Return the (X, Y) coordinate for the center point of the cell that contains the specified text.  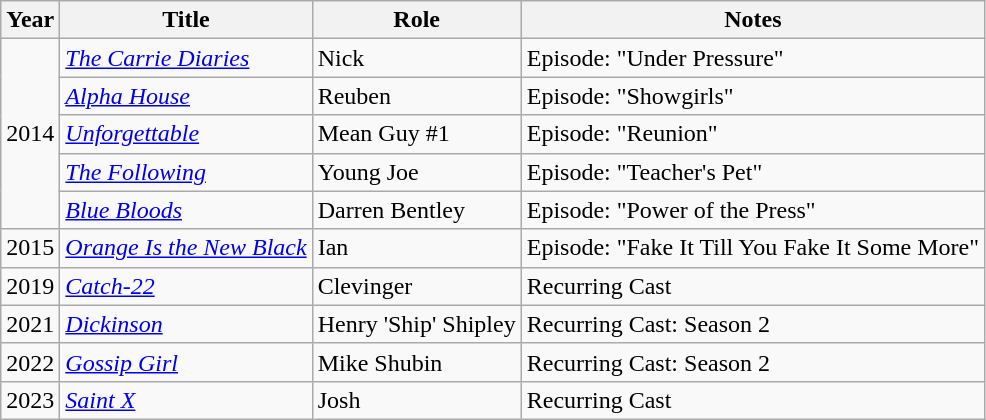
Darren Bentley (416, 210)
Episode: "Power of the Press" (752, 210)
Clevinger (416, 286)
Orange Is the New Black (186, 248)
Episode: "Teacher's Pet" (752, 172)
Episode: "Under Pressure" (752, 58)
Nick (416, 58)
The Following (186, 172)
2014 (30, 134)
Notes (752, 20)
Gossip Girl (186, 362)
2015 (30, 248)
2019 (30, 286)
2022 (30, 362)
Reuben (416, 96)
Dickinson (186, 324)
Year (30, 20)
Young Joe (416, 172)
Henry 'Ship' Shipley (416, 324)
Mike Shubin (416, 362)
2021 (30, 324)
The Carrie Diaries (186, 58)
Josh (416, 400)
Episode: "Reunion" (752, 134)
Title (186, 20)
Catch-22 (186, 286)
Unforgettable (186, 134)
2023 (30, 400)
Episode: "Fake It Till You Fake It Some More" (752, 248)
Blue Bloods (186, 210)
Ian (416, 248)
Mean Guy #1 (416, 134)
Alpha House (186, 96)
Saint X (186, 400)
Role (416, 20)
Episode: "Showgirls" (752, 96)
